Locate the cell with the specified text and output its (X, Y) center coordinate. 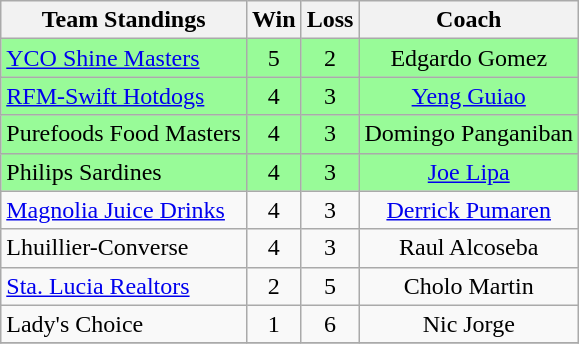
Edgardo Gomez (469, 58)
Loss (330, 20)
Joe Lipa (469, 172)
YCO Shine Masters (124, 58)
Derrick Pumaren (469, 210)
Sta. Lucia Realtors (124, 286)
Purefoods Food Masters (124, 134)
Philips Sardines (124, 172)
Domingo Panganiban (469, 134)
6 (330, 324)
Raul Alcoseba (469, 248)
Magnolia Juice Drinks (124, 210)
Lady's Choice (124, 324)
Team Standings (124, 20)
Coach (469, 20)
1 (274, 324)
Nic Jorge (469, 324)
Cholo Martin (469, 286)
Lhuillier-Converse (124, 248)
RFM-Swift Hotdogs (124, 96)
Yeng Guiao (469, 96)
Win (274, 20)
